Capture the cell that displays the provided text and extract its (x, y) central coordinate. 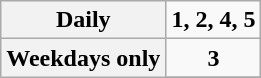
Daily (84, 20)
1, 2, 4, 5 (214, 20)
Weekdays only (84, 58)
3 (214, 58)
